Return [X, Y] of the center of cell containing provided text 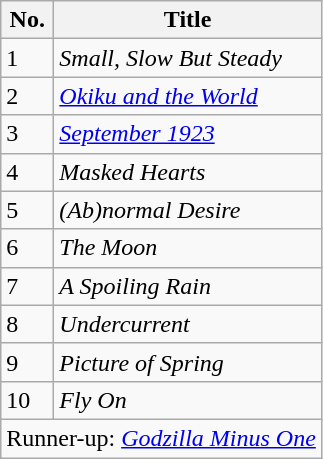
7 [28, 286]
No. [28, 20]
2 [28, 96]
4 [28, 172]
1 [28, 58]
Picture of Spring [188, 362]
Masked Hearts [188, 172]
Undercurrent [188, 324]
Title [188, 20]
Runner-up: Godzilla Minus One [162, 438]
8 [28, 324]
9 [28, 362]
Okiku and the World [188, 96]
Small, Slow But Steady [188, 58]
3 [28, 134]
A Spoiling Rain [188, 286]
Fly On [188, 400]
10 [28, 400]
(Ab)normal Desire [188, 210]
5 [28, 210]
The Moon [188, 248]
6 [28, 248]
September 1923 [188, 134]
